Output the [x, y] coordinate of the center of the cell containing the given text.  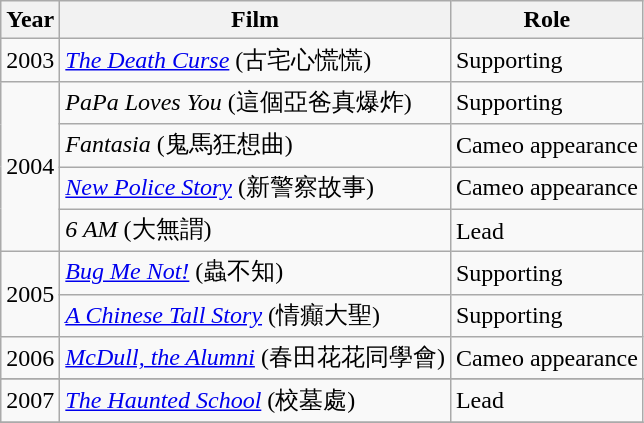
The Haunted School (校墓處) [256, 400]
Role [546, 20]
New Police Story (新警察故事) [256, 188]
Bug Me Not! (蟲不知) [256, 274]
6 AM (大無謂) [256, 230]
2003 [30, 60]
A Chinese Tall Story (情癲大聖) [256, 316]
Fantasia (鬼馬狂想曲) [256, 146]
2007 [30, 400]
Film [256, 20]
2004 [30, 166]
McDull, the Alumni (春田花花同學會) [256, 358]
The Death Curse (古宅心慌慌) [256, 60]
2006 [30, 358]
2005 [30, 294]
Year [30, 20]
PaPa Loves You (這個亞爸真爆炸) [256, 102]
